For the text-containing cell, return its midpoint in [x, y] coordinate format. 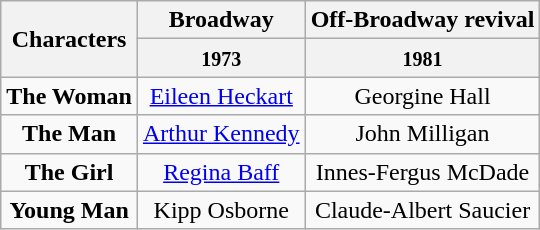
Characters [70, 39]
Eileen Heckart [221, 96]
1981 [422, 58]
John Milligan [422, 134]
1973 [221, 58]
Innes-Fergus McDade [422, 172]
Claude-Albert Saucier [422, 210]
The Woman [70, 96]
The Man [70, 134]
Regina Baff [221, 172]
Broadway [221, 20]
Georgine Hall [422, 96]
Kipp Osborne [221, 210]
Arthur Kennedy [221, 134]
Off-Broadway revival [422, 20]
The Girl [70, 172]
Young Man [70, 210]
